From the cell containing the given text, extract its center point as (X, Y) coordinate. 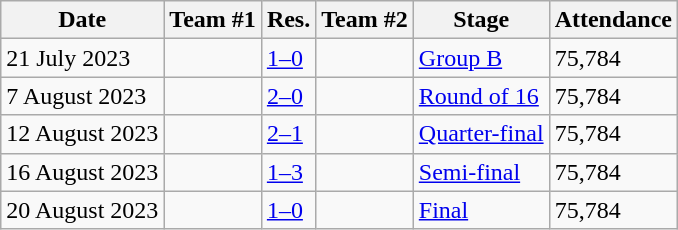
Team #2 (365, 20)
Attendance (613, 20)
21 July 2023 (82, 58)
Team #1 (213, 20)
Round of 16 (481, 96)
Date (82, 20)
7 August 2023 (82, 96)
16 August 2023 (82, 172)
2–1 (288, 134)
Res. (288, 20)
1–3 (288, 172)
Group B (481, 58)
20 August 2023 (82, 210)
2–0 (288, 96)
Final (481, 210)
Semi-final (481, 172)
12 August 2023 (82, 134)
Quarter-final (481, 134)
Stage (481, 20)
